Find where the given text appears and provide that cell's center as (x, y) coordinate. 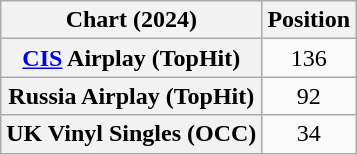
136 (309, 58)
Chart (2024) (132, 20)
92 (309, 96)
Position (309, 20)
UK Vinyl Singles (OCC) (132, 134)
CIS Airplay (TopHit) (132, 58)
34 (309, 134)
Russia Airplay (TopHit) (132, 96)
